Output the (X, Y) coordinate of the center of the cell containing the given text.  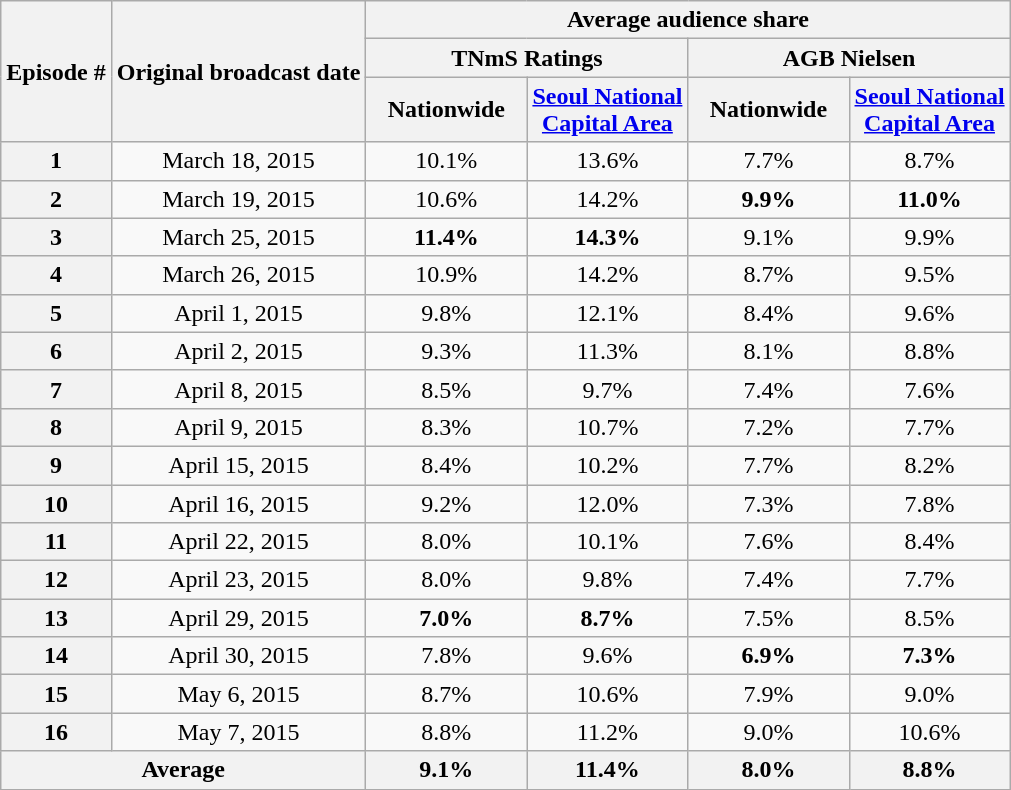
10 (56, 503)
14 (56, 656)
2 (56, 199)
14.3% (608, 237)
TNmS Ratings (527, 58)
13.6% (608, 161)
April 1, 2015 (238, 313)
8.1% (768, 351)
3 (56, 237)
March 25, 2015 (238, 237)
7 (56, 389)
11.0% (930, 199)
May 7, 2015 (238, 732)
Average (184, 770)
March 26, 2015 (238, 275)
4 (56, 275)
8.2% (930, 465)
10.9% (446, 275)
8 (56, 427)
9.5% (930, 275)
1 (56, 161)
16 (56, 732)
11.3% (608, 351)
10.7% (608, 427)
April 8, 2015 (238, 389)
11 (56, 542)
April 23, 2015 (238, 580)
6.9% (768, 656)
April 30, 2015 (238, 656)
Episode # (56, 72)
15 (56, 694)
8.3% (446, 427)
May 6, 2015 (238, 694)
April 16, 2015 (238, 503)
April 15, 2015 (238, 465)
12 (56, 580)
AGB Nielsen (849, 58)
April 9, 2015 (238, 427)
9 (56, 465)
9.3% (446, 351)
April 22, 2015 (238, 542)
Original broadcast date (238, 72)
6 (56, 351)
9.7% (608, 389)
5 (56, 313)
10.2% (608, 465)
11.2% (608, 732)
7.9% (768, 694)
April 29, 2015 (238, 618)
9.2% (446, 503)
7.2% (768, 427)
April 2, 2015 (238, 351)
March 18, 2015 (238, 161)
12.1% (608, 313)
12.0% (608, 503)
March 19, 2015 (238, 199)
7.0% (446, 618)
7.5% (768, 618)
Average audience share (688, 20)
13 (56, 618)
